From the cell containing the given text, extract its center point as [X, Y] coordinate. 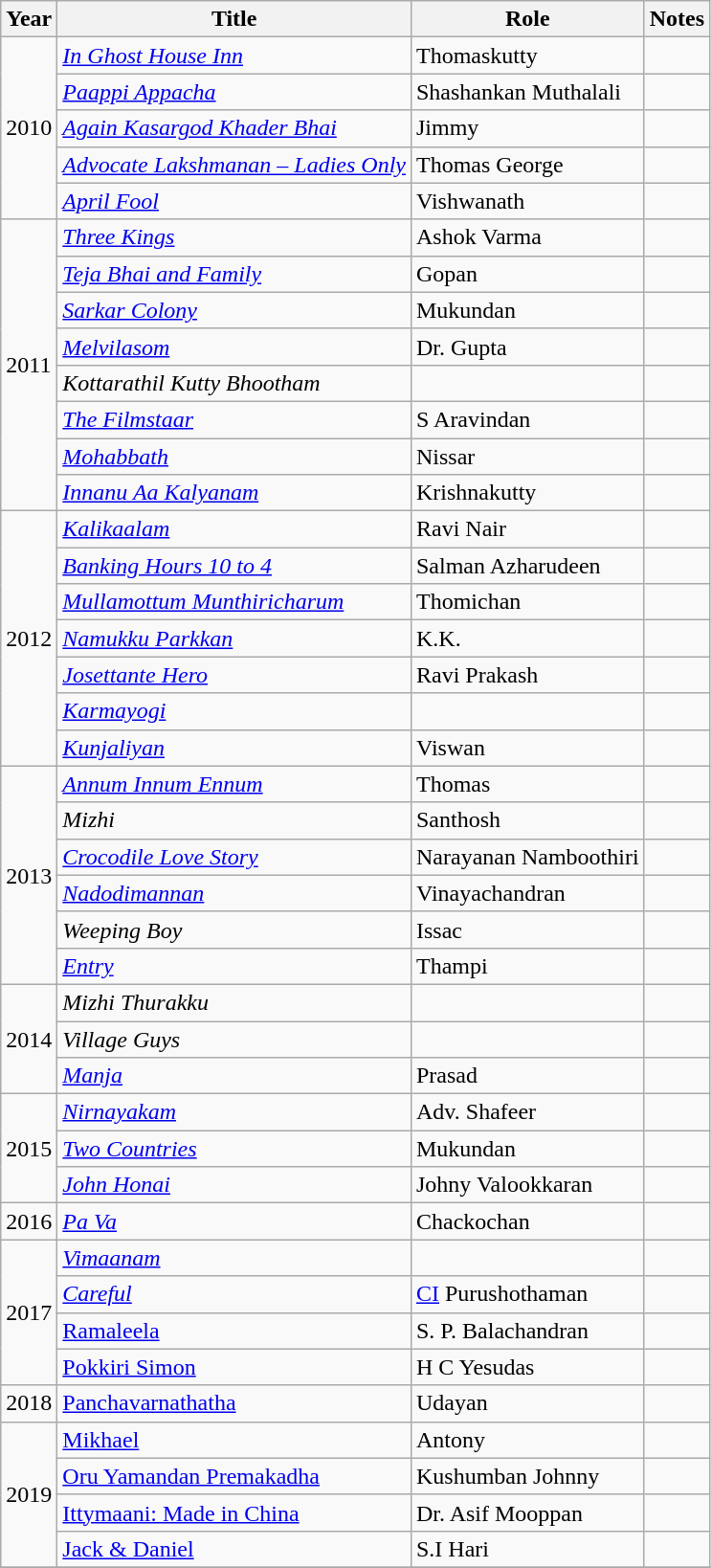
Chackochan [527, 1221]
Entry [234, 966]
CI Purushothaman [527, 1294]
Nissar [527, 457]
Careful [234, 1294]
S. P. Balachandran [527, 1331]
Kottarathil Kutty Bhootham [234, 383]
Gopan [527, 274]
Mizhi [234, 820]
Ravi Prakash [527, 675]
Thomas George [527, 165]
Narayanan Namboothiri [527, 857]
Salman Azharudeen [527, 566]
Udayan [527, 1403]
Mullamottum Munthiricharum [234, 602]
Melvilasom [234, 347]
2012 [29, 638]
Ittymaani: Made in China [234, 1512]
2013 [29, 875]
Annum Innum Ennum [234, 784]
Innanu Aa Kalyanam [234, 493]
2011 [29, 365]
Kushumban Johnny [527, 1476]
Thomaskutty [527, 56]
Ashok Varma [527, 237]
Vishwanath [527, 201]
Ramaleela [234, 1331]
Village Guys [234, 1039]
Oru Yamandan Premakadha [234, 1476]
Weeping Boy [234, 930]
Dr. Asif Mooppan [527, 1512]
2018 [29, 1403]
Panchavarnathatha [234, 1403]
Pokkiri Simon [234, 1367]
Issac [527, 930]
Karmayogi [234, 711]
Kunjaliyan [234, 748]
2014 [29, 1039]
S.I Hari [527, 1549]
Vinayachandran [527, 893]
Two Countries [234, 1149]
Notes [677, 19]
Year [29, 19]
Prasad [527, 1076]
2019 [29, 1494]
April Fool [234, 201]
S Aravindan [527, 419]
2016 [29, 1221]
Crocodile Love Story [234, 857]
Thomas [527, 784]
Mohabbath [234, 457]
Nirnayakam [234, 1112]
Title [234, 19]
Josettante Hero [234, 675]
Mikhael [234, 1440]
Role [527, 19]
In Ghost House Inn [234, 56]
Banking Hours 10 to 4 [234, 566]
Manja [234, 1076]
Ravi Nair [527, 529]
Namukku Parkkan [234, 638]
Krishnakutty [527, 493]
2015 [29, 1149]
Paappi Appacha [234, 92]
Advocate Lakshmanan – Ladies Only [234, 165]
Thomichan [527, 602]
The Filmstaar [234, 419]
Shashankan Muthalali [527, 92]
Three Kings [234, 237]
Kalikaalam [234, 529]
Antony [527, 1440]
Santhosh [527, 820]
Again Kasargod Khader Bhai [234, 128]
K.K. [527, 638]
H C Yesudas [527, 1367]
Adv. Shafeer [527, 1112]
John Honai [234, 1185]
2017 [29, 1312]
2010 [29, 128]
Johny Valookkaran [527, 1185]
Jack & Daniel [234, 1549]
Thampi [527, 966]
Viswan [527, 748]
Teja Bhai and Family [234, 274]
Mizhi Thurakku [234, 1002]
Pa Va [234, 1221]
Jimmy [527, 128]
Nadodimannan [234, 893]
Sarkar Colony [234, 310]
Vimaanam [234, 1258]
Dr. Gupta [527, 347]
